Determine the (X, Y) coordinate at the center of the cell enclosing the given text.  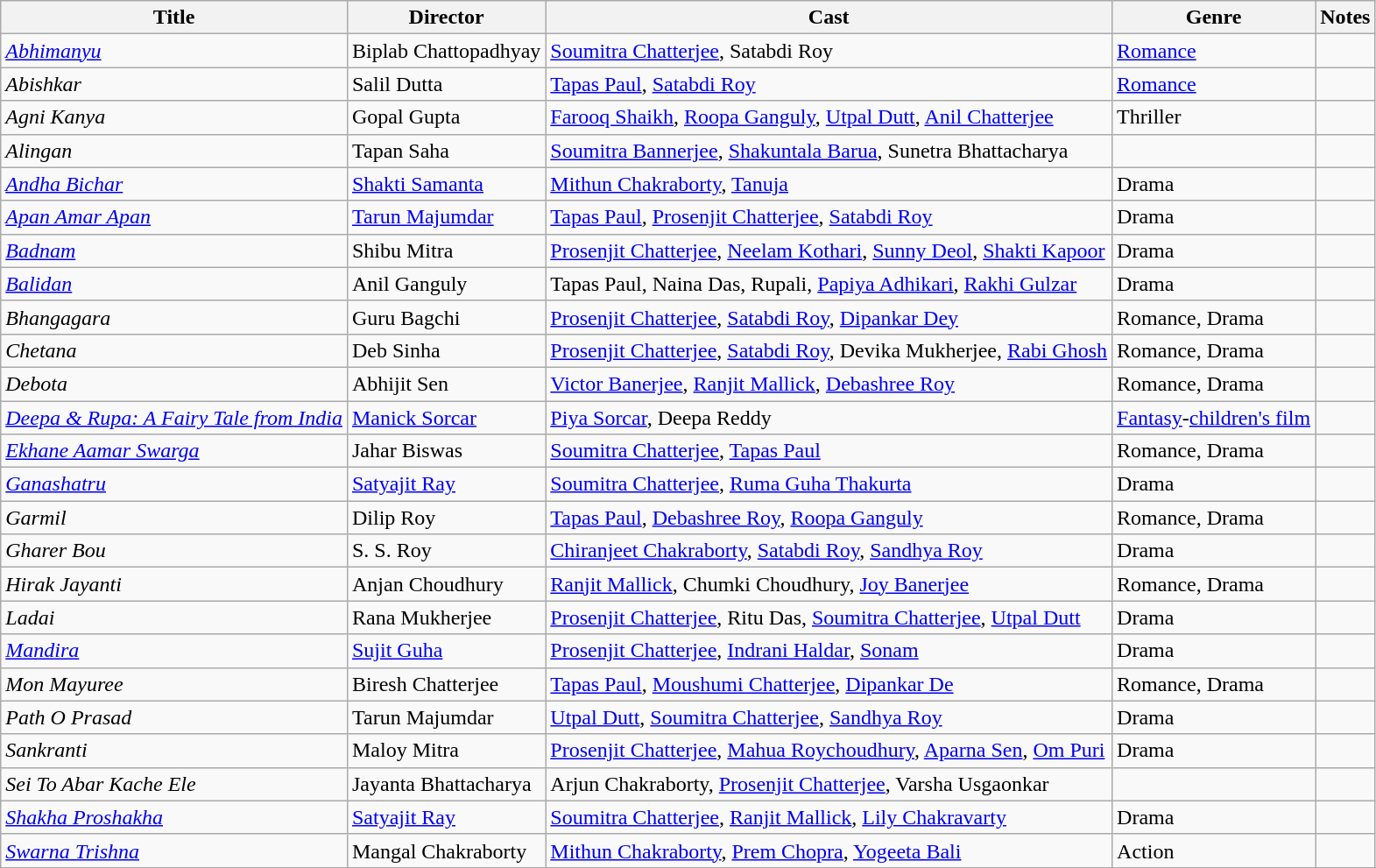
Notes (1345, 18)
Hirak Jayanti (174, 584)
Biplab Chattopadhyay (446, 51)
Soumitra Bannerjee, Shakuntala Barua, Sunetra Bhattacharya (829, 151)
Piya Sorcar, Deepa Reddy (829, 418)
Swarna Trishna (174, 850)
Agni Kanya (174, 117)
Apan Amar Apan (174, 217)
Tapas Paul, Debashree Roy, Roopa Ganguly (829, 518)
Manick Sorcar (446, 418)
Soumitra Chatterjee, Ruma Guha Thakurta (829, 484)
Ladai (174, 617)
Garmil (174, 518)
Andha Bichar (174, 184)
Utpal Dutt, Soumitra Chatterjee, Sandhya Roy (829, 717)
Tapan Saha (446, 151)
Thriller (1214, 117)
Soumitra Chatterjee, Tapas Paul (829, 451)
S. S. Roy (446, 551)
Title (174, 18)
Genre (1214, 18)
Sei To Abar Kache Ele (174, 784)
Tapas Paul, Satabdi Roy (829, 84)
Chetana (174, 350)
Gharer Bou (174, 551)
Mangal Chakraborty (446, 850)
Tapas Paul, Naina Das, Rupali, Papiya Adhikari, Rakhi Gulzar (829, 284)
Tapas Paul, Moushumi Chatterjee, Dipankar De (829, 684)
Path O Prasad (174, 717)
Soumitra Chatterjee, Satabdi Roy (829, 51)
Prosenjit Chatterjee, Satabdi Roy, Dipankar Dey (829, 317)
Prosenjit Chatterjee, Mahua Roychoudhury, Aparna Sen, Om Puri (829, 751)
Maloy Mitra (446, 751)
Guru Bagchi (446, 317)
Salil Dutta (446, 84)
Rana Mukherjee (446, 617)
Dilip Roy (446, 518)
Bhangagara (174, 317)
Chiranjeet Chakraborty, Satabdi Roy, Sandhya Roy (829, 551)
Sujit Guha (446, 651)
Debota (174, 384)
Shakha Proshakha (174, 817)
Anjan Choudhury (446, 584)
Victor Banerjee, Ranjit Mallick, Debashree Roy (829, 384)
Deepa & Rupa: A Fairy Tale from India (174, 418)
Mon Mayuree (174, 684)
Farooq Shaikh, Roopa Ganguly, Utpal Dutt, Anil Chatterjee (829, 117)
Director (446, 18)
Prosenjit Chatterjee, Neelam Kothari, Sunny Deol, Shakti Kapoor (829, 251)
Abhimanyu (174, 51)
Soumitra Chatterjee, Ranjit Mallick, Lily Chakravarty (829, 817)
Deb Sinha (446, 350)
Prosenjit Chatterjee, Indrani Haldar, Sonam (829, 651)
Biresh Chatterjee (446, 684)
Balidan (174, 284)
Jahar Biswas (446, 451)
Cast (829, 18)
Mithun Chakraborty, Prem Chopra, Yogeeta Bali (829, 850)
Action (1214, 850)
Abhijit Sen (446, 384)
Shakti Samanta (446, 184)
Prosenjit Chatterjee, Satabdi Roy, Devika Mukherjee, Rabi Ghosh (829, 350)
Ekhane Aamar Swarga (174, 451)
Badnam (174, 251)
Alingan (174, 151)
Mithun Chakraborty, Tanuja (829, 184)
Fantasy-children's film (1214, 418)
Shibu Mitra (446, 251)
Jayanta Bhattacharya (446, 784)
Abishkar (174, 84)
Tapas Paul, Prosenjit Chatterjee, Satabdi Roy (829, 217)
Arjun Chakraborty, Prosenjit Chatterjee, Varsha Usgaonkar (829, 784)
Prosenjit Chatterjee, Ritu Das, Soumitra Chatterjee, Utpal Dutt (829, 617)
Anil Ganguly (446, 284)
Mandira (174, 651)
Sankranti (174, 751)
Ganashatru (174, 484)
Ranjit Mallick, Chumki Choudhury, Joy Banerjee (829, 584)
Gopal Gupta (446, 117)
